Search for the cell housing the specified text and yield its (X, Y) center coordinate. 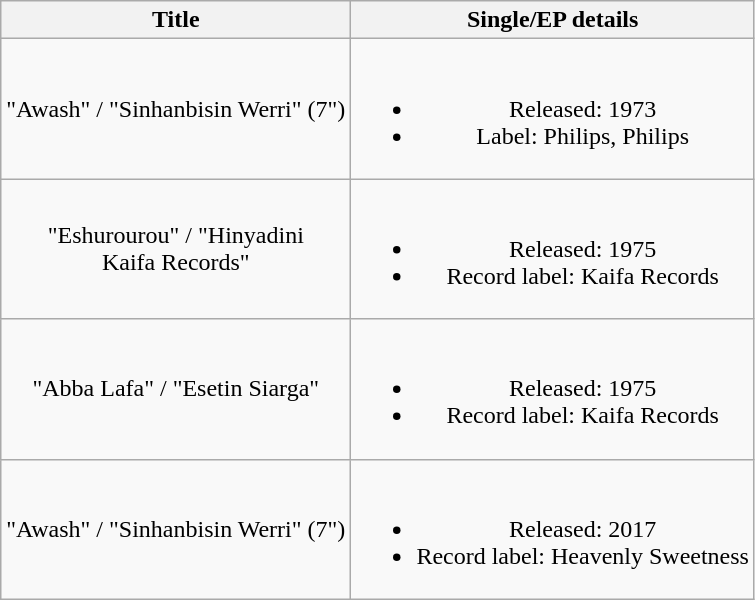
"Abba Lafa" / "Esetin Siarga" (176, 389)
Title (176, 20)
Released: 2017Record label: Heavenly Sweetness (553, 529)
Released: 1973Label: Philips, Philips (553, 109)
"Eshurourou" / "HinyadiniKaifa Records" (176, 249)
Single/EP details (553, 20)
